Scan for the cell matching the given text and deliver its [X, Y] coordinate at center. 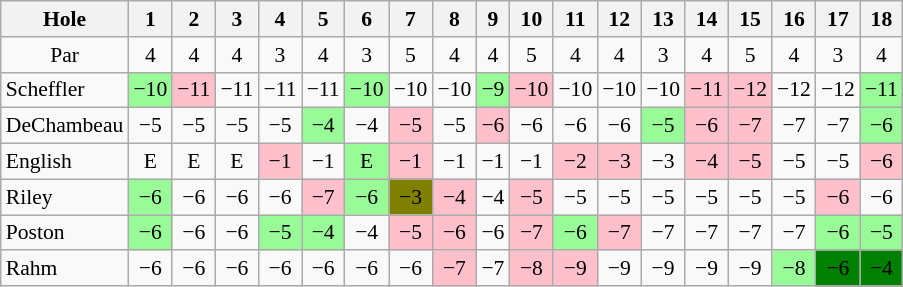
Par [65, 55]
10 [531, 19]
Riley [65, 197]
Scheffler [65, 90]
16 [794, 19]
1 [150, 19]
15 [750, 19]
7 [411, 19]
DeChambeau [65, 126]
Poston [65, 233]
9 [492, 19]
Hole [65, 19]
17 [838, 19]
12 [619, 19]
−2 [575, 162]
6 [367, 19]
8 [454, 19]
English [65, 162]
11 [575, 19]
Rahm [65, 269]
18 [882, 19]
14 [706, 19]
13 [663, 19]
2 [194, 19]
